For the text-containing cell, return its midpoint in [X, Y] coordinate format. 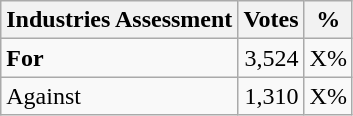
% [328, 20]
Votes [271, 20]
Against [120, 96]
1,310 [271, 96]
For [120, 58]
Industries Assessment [120, 20]
3,524 [271, 58]
